Search for the cell housing the specified text and yield its [X, Y] center coordinate. 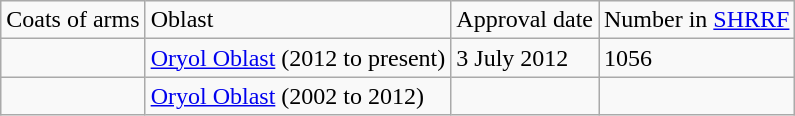
Coats of arms [73, 20]
1056 [696, 58]
Oryol Oblast (2012 to present) [298, 58]
Number in SHRRF [696, 20]
3 July 2012 [525, 58]
Oblast [298, 20]
Approval date [525, 20]
Oryol Oblast (2002 to 2012) [298, 96]
